Provide the (x, y) coordinate of the cell's center where the given text is located.  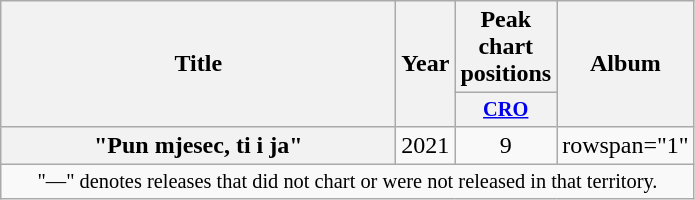
9 (506, 145)
Year (426, 64)
"Pun mjesec, ti i ja" (198, 145)
Peak chart positions (506, 47)
"—" denotes releases that did not chart or were not released in that territory. (348, 182)
Album (626, 64)
2021 (426, 145)
Title (198, 64)
CRO (506, 110)
rowspan="1" (626, 145)
